For the text-containing cell, return its midpoint in [X, Y] coordinate format. 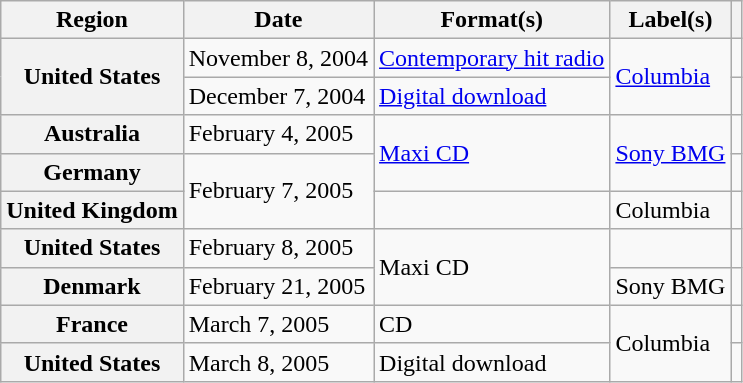
February 21, 2005 [278, 286]
Germany [92, 172]
Australia [92, 134]
November 8, 2004 [278, 58]
March 7, 2005 [278, 324]
Date [278, 20]
Format(s) [492, 20]
United Kingdom [92, 210]
February 8, 2005 [278, 248]
Label(s) [670, 20]
February 4, 2005 [278, 134]
December 7, 2004 [278, 96]
Denmark [92, 286]
February 7, 2005 [278, 191]
France [92, 324]
Region [92, 20]
March 8, 2005 [278, 362]
Contemporary hit radio [492, 58]
CD [492, 324]
